Search for the cell housing the specified text and yield its (X, Y) center coordinate. 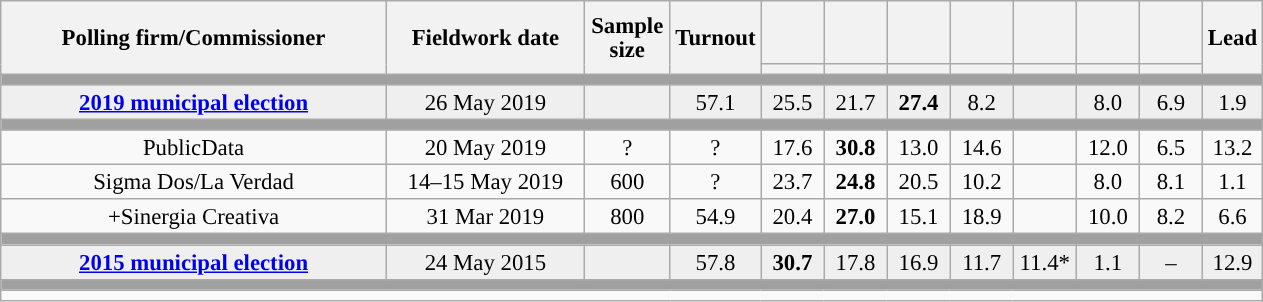
PublicData (194, 148)
20.4 (792, 218)
Polling firm/Commissioner (194, 38)
14.6 (982, 148)
Fieldwork date (485, 38)
6.9 (1170, 102)
57.1 (716, 102)
20.5 (918, 182)
11.7 (982, 262)
25.5 (792, 102)
– (1170, 262)
+Sinergia Creativa (194, 218)
2019 municipal election (194, 102)
26 May 2019 (485, 102)
11.4* (1044, 262)
24 May 2015 (485, 262)
14–15 May 2019 (485, 182)
2015 municipal election (194, 262)
10.0 (1108, 218)
54.9 (716, 218)
600 (627, 182)
Lead (1232, 38)
57.8 (716, 262)
13.0 (918, 148)
30.8 (856, 148)
6.6 (1232, 218)
17.6 (792, 148)
30.7 (792, 262)
27.4 (918, 102)
27.0 (856, 218)
13.2 (1232, 148)
Sample size (627, 38)
24.8 (856, 182)
31 Mar 2019 (485, 218)
800 (627, 218)
16.9 (918, 262)
15.1 (918, 218)
8.1 (1170, 182)
1.9 (1232, 102)
21.7 (856, 102)
10.2 (982, 182)
12.0 (1108, 148)
18.9 (982, 218)
20 May 2019 (485, 148)
Turnout (716, 38)
17.8 (856, 262)
6.5 (1170, 148)
23.7 (792, 182)
12.9 (1232, 262)
Sigma Dos/La Verdad (194, 182)
